Provide the [X, Y] coordinate of the cell's center where the given text is located.  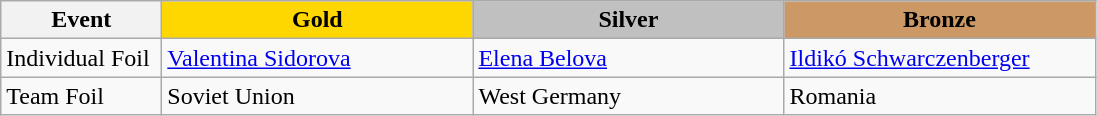
Soviet Union [318, 96]
Elena Belova [628, 58]
Silver [628, 20]
Bronze [940, 20]
Team Foil [82, 96]
Gold [318, 20]
Romania [940, 96]
Event [82, 20]
Ildikó Schwarczenberger [940, 58]
West Germany [628, 96]
Individual Foil [82, 58]
Valentina Sidorova [318, 58]
